Scan for the cell matching the given text and deliver its (x, y) coordinate at center. 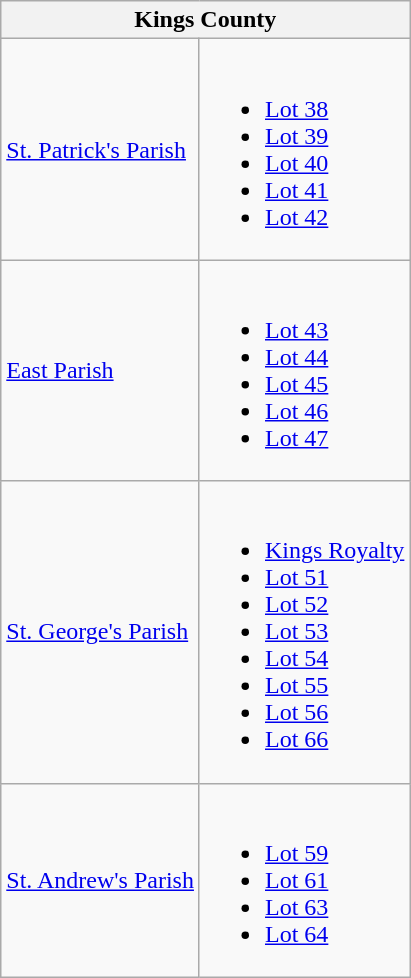
St. Patrick's Parish (100, 150)
Lot 59Lot 61Lot 63Lot 64 (304, 880)
Lot 43Lot 44Lot 45Lot 46Lot 47 (304, 370)
St. Andrew's Parish (100, 880)
St. George's Parish (100, 632)
Kings RoyaltyLot 51Lot 52Lot 53Lot 54Lot 55Lot 56Lot 66 (304, 632)
Lot 38Lot 39Lot 40Lot 41Lot 42 (304, 150)
Kings County (206, 20)
East Parish (100, 370)
